Capture the cell that displays the provided text and extract its (X, Y) central coordinate. 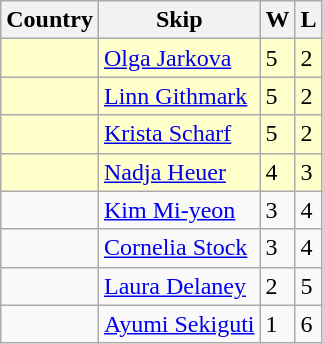
W (278, 20)
1 (278, 324)
Cornelia Stock (179, 248)
Kim Mi-yeon (179, 210)
Linn Githmark (179, 96)
Skip (179, 20)
Nadja Heuer (179, 172)
6 (308, 324)
Olga Jarkova (179, 58)
Krista Scharf (179, 134)
Ayumi Sekiguti (179, 324)
Country (50, 20)
L (308, 20)
Laura Delaney (179, 286)
